Pinpoint the cell where the given text exists, returning its (x, y) midpoint coordinate. 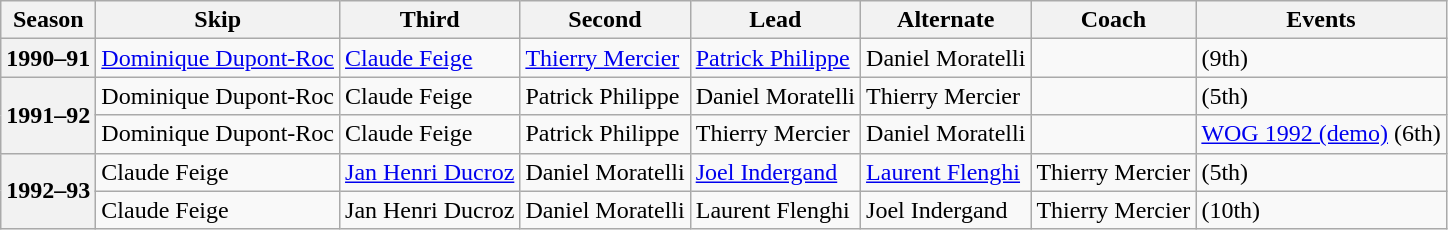
Second (605, 20)
Alternate (946, 20)
Third (430, 20)
1992–93 (48, 191)
WOG 1992 (demo) (6th) (1321, 134)
1991–92 (48, 115)
Coach (1114, 20)
Season (48, 20)
Lead (775, 20)
1990–91 (48, 58)
(9th) (1321, 58)
Events (1321, 20)
Skip (218, 20)
(10th) (1321, 210)
